Capture the cell that displays the provided text and extract its (X, Y) central coordinate. 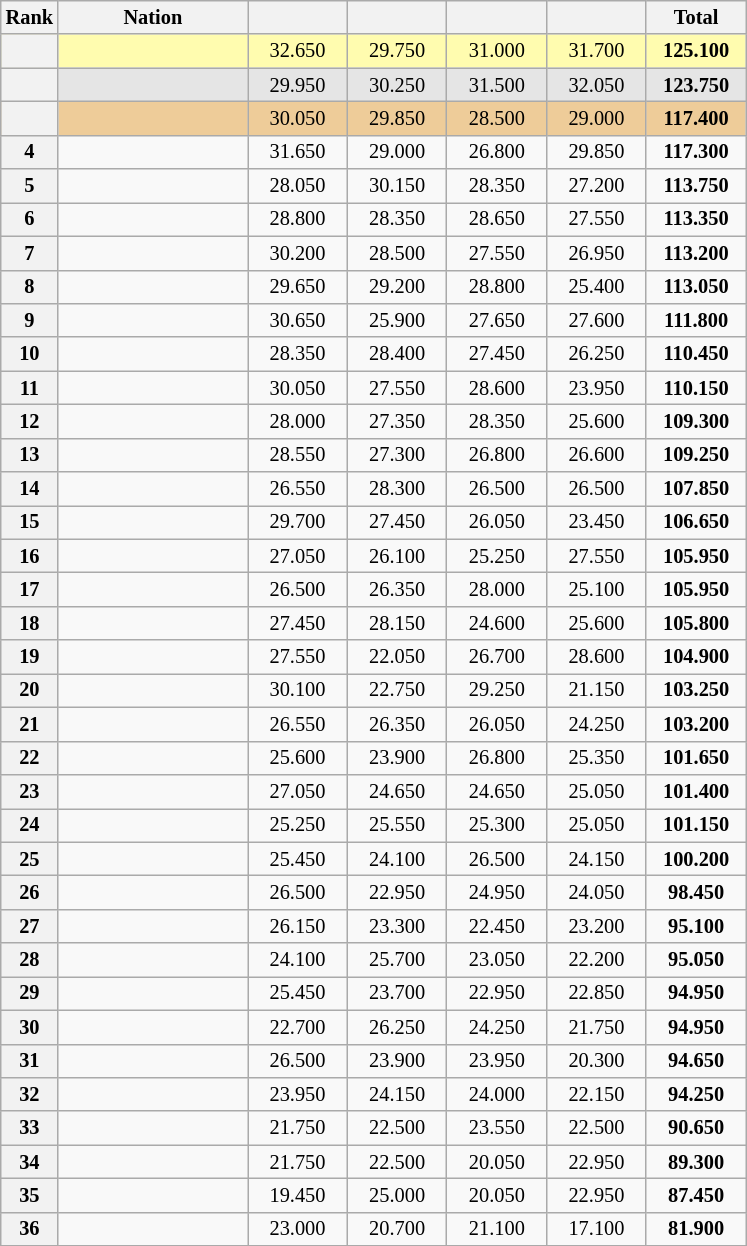
110.150 (696, 388)
27.200 (597, 186)
23.300 (397, 926)
28 (30, 960)
26.700 (497, 657)
109.250 (696, 455)
90.650 (696, 1128)
95.100 (696, 926)
32.050 (597, 85)
21 (30, 724)
27.350 (397, 421)
31 (30, 1061)
30.150 (397, 186)
20.300 (597, 1061)
31.650 (298, 152)
33 (30, 1128)
25.100 (597, 589)
28.150 (397, 623)
22.050 (397, 657)
29.250 (497, 690)
13 (30, 455)
28.400 (397, 354)
107.850 (696, 489)
23.550 (497, 1128)
22.700 (298, 1027)
21.100 (497, 1229)
23.450 (597, 522)
26 (30, 892)
29.700 (298, 522)
123.750 (696, 85)
4 (30, 152)
110.450 (696, 354)
117.400 (696, 118)
7 (30, 253)
103.200 (696, 724)
26.600 (597, 455)
24.600 (497, 623)
16 (30, 556)
22.750 (397, 690)
22.850 (597, 993)
23.700 (397, 993)
10 (30, 354)
27.650 (497, 320)
95.050 (696, 960)
Nation (153, 17)
29.750 (397, 51)
6 (30, 219)
28.550 (298, 455)
25.550 (397, 825)
31.700 (597, 51)
22.450 (497, 926)
113.750 (696, 186)
111.800 (696, 320)
28.300 (397, 489)
28.650 (497, 219)
32 (30, 1094)
81.900 (696, 1229)
35 (30, 1195)
113.350 (696, 219)
27.300 (397, 455)
17.100 (597, 1229)
113.050 (696, 287)
24.000 (497, 1094)
31.500 (497, 85)
125.100 (696, 51)
30.100 (298, 690)
19.450 (298, 1195)
101.150 (696, 825)
113.200 (696, 253)
24.950 (497, 892)
94.650 (696, 1061)
25.350 (597, 758)
25.300 (497, 825)
101.650 (696, 758)
23.050 (497, 960)
109.300 (696, 421)
105.800 (696, 623)
89.300 (696, 1162)
8 (30, 287)
106.650 (696, 522)
22.200 (597, 960)
101.400 (696, 791)
29.950 (298, 85)
25.700 (397, 960)
34 (30, 1162)
36 (30, 1229)
87.450 (696, 1195)
22 (30, 758)
30.650 (298, 320)
32.650 (298, 51)
Total (696, 17)
19 (30, 657)
104.900 (696, 657)
26.950 (597, 253)
18 (30, 623)
30 (30, 1027)
25.400 (597, 287)
31.000 (497, 51)
12 (30, 421)
21.150 (597, 690)
28.050 (298, 186)
29.650 (298, 287)
30.200 (298, 253)
25.900 (397, 320)
25 (30, 859)
24 (30, 825)
24.050 (597, 892)
9 (30, 320)
25.000 (397, 1195)
100.200 (696, 859)
11 (30, 388)
23.000 (298, 1229)
20 (30, 690)
5 (30, 186)
23 (30, 791)
26.150 (298, 926)
94.250 (696, 1094)
117.300 (696, 152)
15 (30, 522)
26.100 (397, 556)
17 (30, 589)
98.450 (696, 892)
29.200 (397, 287)
20.700 (397, 1229)
27 (30, 926)
103.250 (696, 690)
30.250 (397, 85)
Rank (30, 17)
23.200 (597, 926)
27.600 (597, 320)
29 (30, 993)
22.150 (597, 1094)
14 (30, 489)
